Locate the cell with the specified text and output its (X, Y) center coordinate. 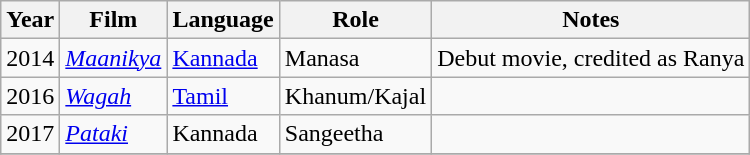
Pataki (114, 134)
Khanum/Kajal (355, 96)
Wagah (114, 96)
Film (114, 20)
Debut movie, credited as Ranya (591, 58)
Manasa (355, 58)
Tamil (223, 96)
Sangeetha (355, 134)
Maanikya (114, 58)
Notes (591, 20)
2017 (30, 134)
Year (30, 20)
2014 (30, 58)
Role (355, 20)
Language (223, 20)
2016 (30, 96)
